Locate the cell with the specified text and output its (x, y) center coordinate. 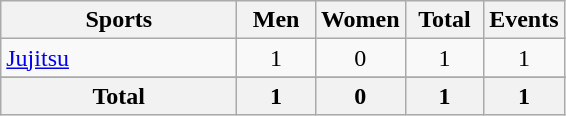
Men (276, 20)
Women (360, 20)
Sports (119, 20)
Events (524, 20)
Jujitsu (119, 58)
